Search for the cell housing the specified text and yield its (X, Y) center coordinate. 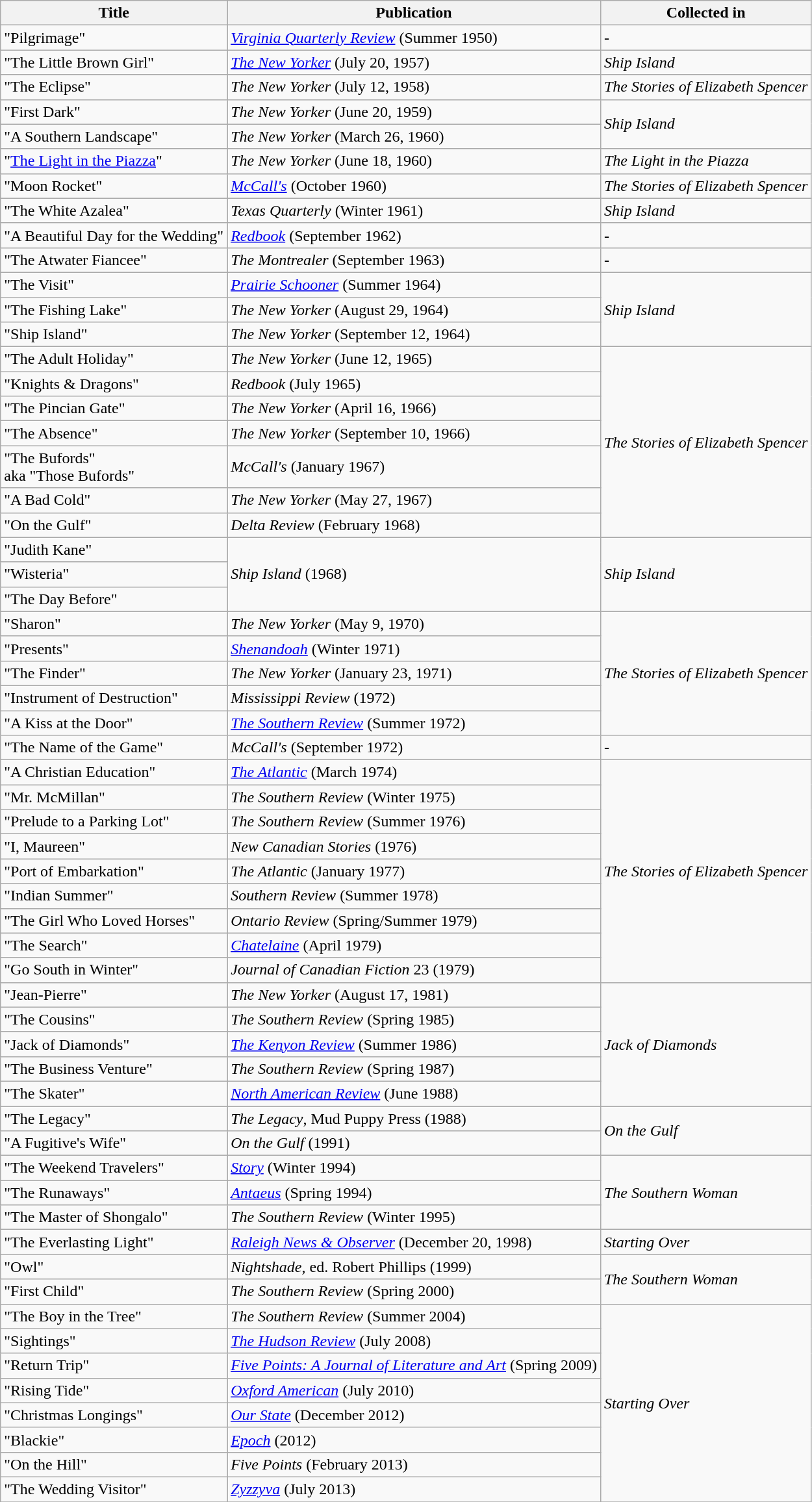
The New Yorker (March 26, 1960) (414, 136)
The Southern Review (Spring 1987) (414, 1069)
Publication (414, 13)
"Ship Island" (114, 335)
"On the Gulf" (114, 525)
McCall's (October 1960) (414, 186)
The Southern Review (Summer 1976) (414, 822)
The New Yorker (August 17, 1981) (414, 995)
Five Points: A Journal of Literature and Art (Spring 2009) (414, 1366)
"The Atwater Fiancee" (114, 260)
"Indian Summer" (114, 896)
The New Yorker (June 18, 1960) (414, 161)
The New Yorker (September 10, 1966) (414, 433)
"Instrument of Destruction" (114, 698)
"The Cousins" (114, 1019)
Prairie Schooner (Summer 1964) (414, 285)
"A Kiss at the Door" (114, 723)
"The Bufords"aka "Those Bufords" (114, 466)
"Pilgrimage" (114, 38)
"On the Hill" (114, 1464)
"The Absence" (114, 433)
"A Beautiful Day for the Wedding" (114, 235)
"A Christian Education" (114, 772)
The New Yorker (September 12, 1964) (414, 335)
The Legacy, Mud Puppy Press (1988) (414, 1118)
The Southern Review (Spring 1985) (414, 1019)
"The White Azalea" (114, 210)
Oxford American (July 2010) (414, 1390)
Redbook (July 1965) (414, 384)
"Judith Kane" (114, 550)
"A Bad Cold" (114, 500)
The Southern Review (Winter 1995) (414, 1217)
On the Gulf (705, 1130)
"The Everlasting Light" (114, 1242)
Chatelaine (April 1979) (414, 945)
"Knights & Dragons" (114, 384)
Ontario Review (Spring/Summer 1979) (414, 921)
"Return Trip" (114, 1366)
"The Boy in the Tree" (114, 1316)
"Wisteria" (114, 574)
"The Search" (114, 945)
North American Review (June 1988) (414, 1093)
The New Yorker (July 20, 1957) (414, 62)
"Presents" (114, 648)
The New Yorker (May 9, 1970) (414, 624)
The New Yorker (April 16, 1966) (414, 409)
"Prelude to a Parking Lot" (114, 822)
"The Little Brown Girl" (114, 62)
"First Child" (114, 1292)
Epoch (2012) (414, 1440)
New Canadian Stories (1976) (414, 846)
"I, Maureen" (114, 846)
"Rising Tide" (114, 1390)
The Atlantic (March 1974) (414, 772)
"The Girl Who Loved Horses" (114, 921)
The Hudson Review (July 2008) (414, 1341)
Title (114, 13)
"The Light in the Piazza" (114, 161)
Story (Winter 1994) (414, 1168)
"The Master of Shongalo" (114, 1217)
"The Skater" (114, 1093)
"Go South in Winter" (114, 970)
Nightshade, ed. Robert Phillips (1999) (414, 1267)
"The Visit" (114, 285)
Five Points (February 2013) (414, 1464)
Virginia Quarterly Review (Summer 1950) (414, 38)
"Sharon" (114, 624)
The Atlantic (January 1977) (414, 871)
"A Southern Landscape" (114, 136)
Texas Quarterly (Winter 1961) (414, 210)
The New Yorker (June 12, 1965) (414, 359)
"First Dark" (114, 112)
Jack of Diamonds (705, 1044)
McCall's (September 1972) (414, 748)
"The Fishing Lake" (114, 310)
Mississippi Review (1972) (414, 698)
"The Adult Holiday" (114, 359)
"Jack of Diamonds" (114, 1044)
Southern Review (Summer 1978) (414, 896)
The Southern Review (Summer 2004) (414, 1316)
McCall's (January 1967) (414, 466)
The New Yorker (June 20, 1959) (414, 112)
Journal of Canadian Fiction 23 (1979) (414, 970)
"Owl" (114, 1267)
"Christmas Longings" (114, 1415)
"The Weekend Travelers" (114, 1168)
"The Legacy" (114, 1118)
The Southern Review (Winter 1975) (414, 797)
Redbook (September 1962) (414, 235)
The New Yorker (August 29, 1964) (414, 310)
"The Wedding Visitor" (114, 1489)
The New Yorker (May 27, 1967) (414, 500)
"The Eclipse" (114, 87)
"Sightings" (114, 1341)
"Moon Rocket" (114, 186)
Zyzzyva (July 2013) (414, 1489)
"Port of Embarkation" (114, 871)
Collected in (705, 13)
"The Pincian Gate" (114, 409)
"The Business Venture" (114, 1069)
The New Yorker (July 12, 1958) (414, 87)
"The Runaways" (114, 1193)
"The Finder" (114, 673)
On the Gulf (1991) (414, 1143)
"Jean-Pierre" (114, 995)
"The Name of the Game" (114, 748)
Our State (December 2012) (414, 1415)
"The Day Before" (114, 599)
"A Fugitive's Wife" (114, 1143)
"Mr. McMillan" (114, 797)
The Montrealer (September 1963) (414, 260)
"Blackie" (114, 1440)
Raleigh News & Observer (December 20, 1998) (414, 1242)
The Southern Review (Spring 2000) (414, 1292)
The New Yorker (January 23, 1971) (414, 673)
The Southern Review (Summer 1972) (414, 723)
Delta Review (February 1968) (414, 525)
The Kenyon Review (Summer 1986) (414, 1044)
Shenandoah (Winter 1971) (414, 648)
The Light in the Piazza (705, 161)
Ship Island (1968) (414, 574)
Antaeus (Spring 1994) (414, 1193)
